Return [x, y] of the center of cell containing provided text 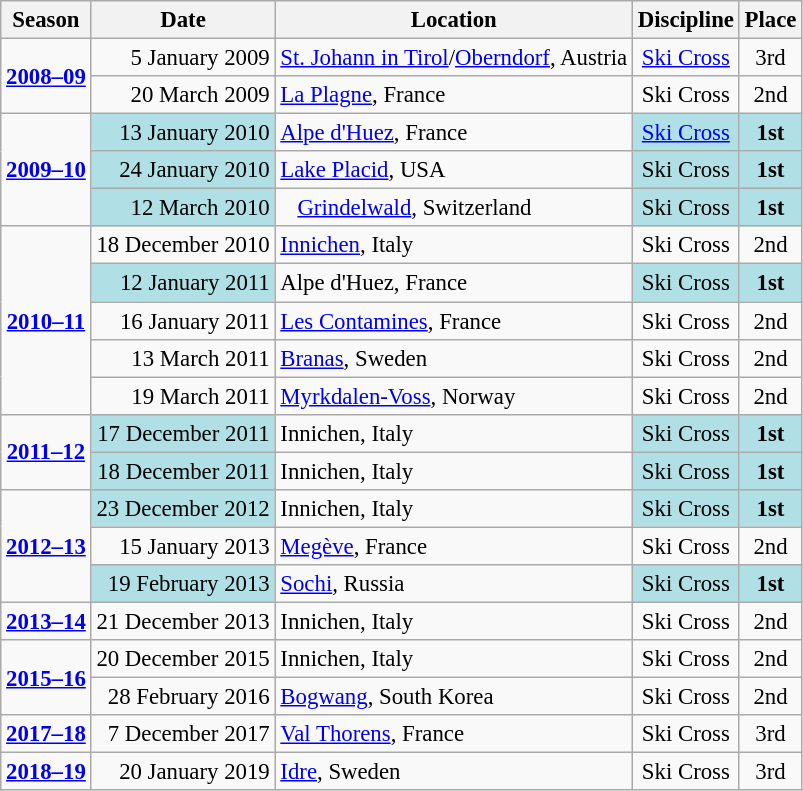
Place [770, 20]
Grindelwald, Switzerland [454, 208]
5 January 2009 [183, 58]
2018–19 [46, 772]
Myrkdalen-Voss, Norway [454, 396]
Date [183, 20]
2017–18 [46, 734]
2009–10 [46, 170]
7 December 2017 [183, 734]
Season [46, 20]
12 January 2011 [183, 283]
12 March 2010 [183, 208]
Les Contamines, France [454, 321]
19 March 2011 [183, 396]
28 February 2016 [183, 697]
23 December 2012 [183, 509]
Idre, Sweden [454, 772]
Sochi, Russia [454, 584]
Location [454, 20]
St. Johann in Tirol/Oberndorf, Austria [454, 58]
13 March 2011 [183, 358]
2012–13 [46, 546]
2011–12 [46, 452]
13 January 2010 [183, 133]
Lake Placid, USA [454, 170]
16 January 2011 [183, 321]
18 December 2011 [183, 471]
Branas, Sweden [454, 358]
24 January 2010 [183, 170]
15 January 2013 [183, 546]
20 March 2009 [183, 95]
Megève, France [454, 546]
Bogwang, South Korea [454, 697]
2008–09 [46, 76]
2015–16 [46, 678]
2010–11 [46, 320]
20 December 2015 [183, 659]
17 December 2011 [183, 433]
2013–14 [46, 621]
19 February 2013 [183, 584]
La Plagne, France [454, 95]
Discipline [686, 20]
20 January 2019 [183, 772]
Val Thorens, France [454, 734]
18 December 2010 [183, 245]
21 December 2013 [183, 621]
